For the text-containing cell, return its midpoint in (X, Y) coordinate format. 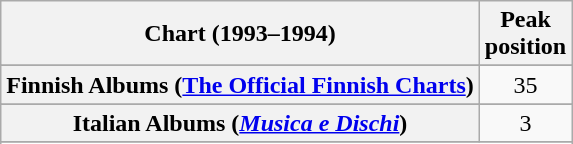
Italian Albums (Musica e Dischi) (240, 123)
3 (525, 123)
35 (525, 85)
Chart (1993–1994) (240, 34)
Finnish Albums (The Official Finnish Charts) (240, 85)
Peakposition (525, 34)
